Detect which cell encompasses the target text, then output its [x, y] center coordinate. 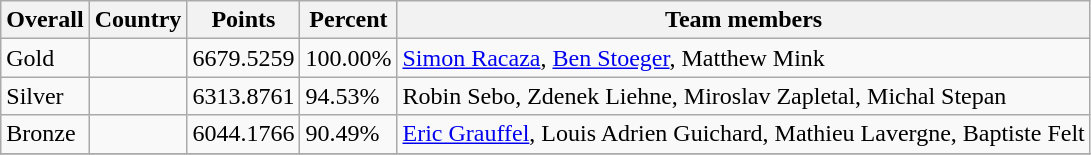
Gold [45, 58]
Robin Sebo, Zdenek Liehne, Miroslav Zapletal, Michal Stepan [744, 96]
Bronze [45, 134]
6044.1766 [244, 134]
Overall [45, 20]
Points [244, 20]
6313.8761 [244, 96]
Percent [348, 20]
Silver [45, 96]
Eric Grauffel, Louis Adrien Guichard, Mathieu Lavergne, Baptiste Felt [744, 134]
94.53% [348, 96]
90.49% [348, 134]
Team members [744, 20]
Simon Racaza, Ben Stoeger, Matthew Mink [744, 58]
6679.5259 [244, 58]
Country [138, 20]
100.00% [348, 58]
